Detect which cell encompasses the target text, then output its (X, Y) center coordinate. 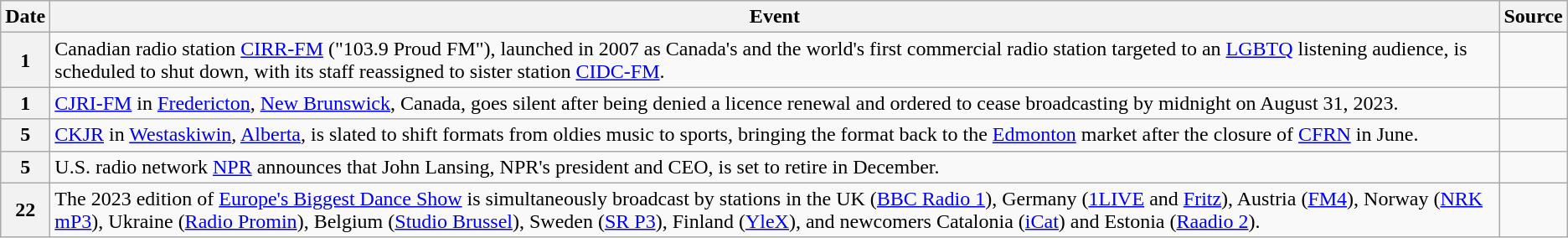
Source (1533, 17)
Event (775, 17)
U.S. radio network NPR announces that John Lansing, NPR's president and CEO, is set to retire in December. (775, 167)
22 (25, 210)
Date (25, 17)
